Scan for the cell matching the given text and deliver its [X, Y] coordinate at center. 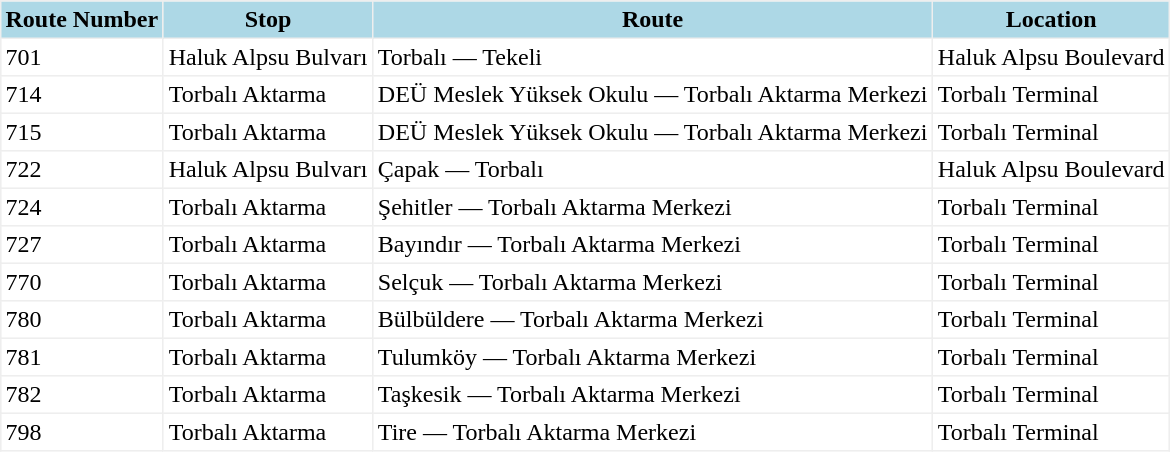
Tulumköy — Torbalı Aktarma Merkezi [653, 357]
714 [82, 95]
781 [82, 357]
722 [82, 170]
798 [82, 432]
Route [653, 20]
Route Number [82, 20]
Bülbüldere — Torbalı Aktarma Merkezi [653, 320]
Stop [268, 20]
724 [82, 207]
Tire — Torbalı Aktarma Merkezi [653, 432]
Şehitler — Torbalı Aktarma Merkezi [653, 207]
782 [82, 395]
Bayındır — Torbalı Aktarma Merkezi [653, 245]
Torbalı — Tekeli [653, 57]
Çapak — Torbalı [653, 170]
Selçuk — Torbalı Aktarma Merkezi [653, 282]
727 [82, 245]
780 [82, 320]
Taşkesik — Torbalı Aktarma Merkezi [653, 395]
Location [1052, 20]
715 [82, 132]
701 [82, 57]
770 [82, 282]
